For the text-containing cell, return its midpoint in [x, y] coordinate format. 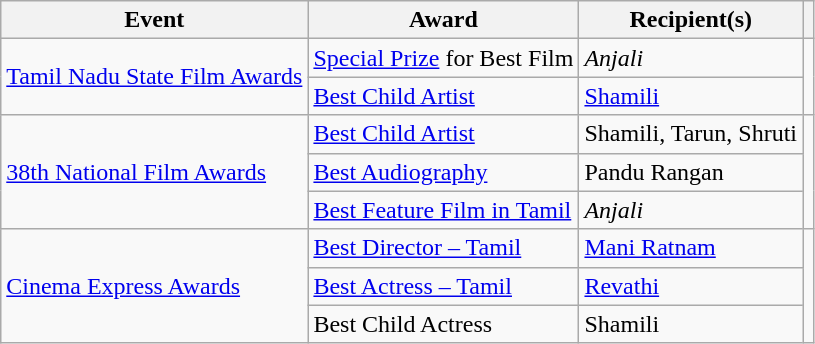
Shamili, Tarun, Shruti [691, 134]
Best Actress – Tamil [444, 286]
Special Prize for Best Film [444, 58]
Tamil Nadu State Film Awards [154, 77]
Best Audiography [444, 172]
Cinema Express Awards [154, 286]
Best Director – Tamil [444, 248]
38th National Film Awards [154, 172]
Revathi [691, 286]
Event [154, 20]
Best Feature Film in Tamil [444, 210]
Mani Ratnam [691, 248]
Pandu Rangan [691, 172]
Best Child Actress [444, 324]
Recipient(s) [691, 20]
Award [444, 20]
